Extract the (X, Y) coordinate from the center of the cell holding the provided text.  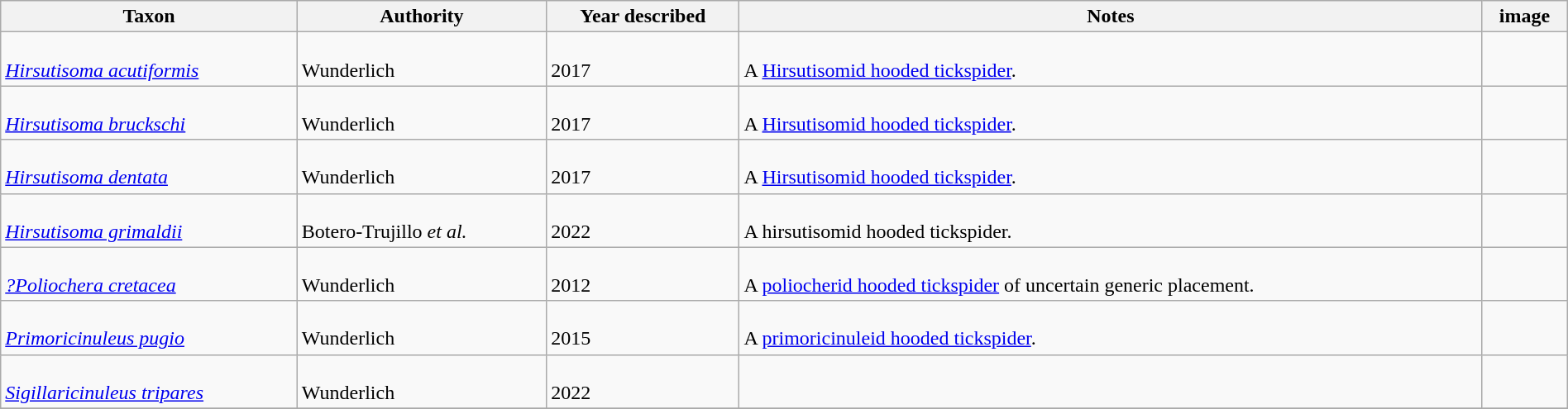
2015 (643, 327)
Botero-Trujillo et al. (422, 220)
A poliocherid hooded tickspider of uncertain generic placement. (1111, 274)
Year described (643, 17)
Notes (1111, 17)
A primoricinuleid hooded tickspider. (1111, 327)
?Poliochera cretacea (149, 274)
Taxon (149, 17)
Primoricinuleus pugio (149, 327)
Hirsutisoma acutiformis (149, 59)
image (1525, 17)
A hirsutisomid hooded tickspider. (1111, 220)
2012 (643, 274)
Hirsutisoma grimaldii (149, 220)
Hirsutisoma bruckschi (149, 112)
Sigillaricinuleus tripares (149, 382)
Authority (422, 17)
Hirsutisoma dentata (149, 167)
